Detect which cell encompasses the target text, then output its (X, Y) center coordinate. 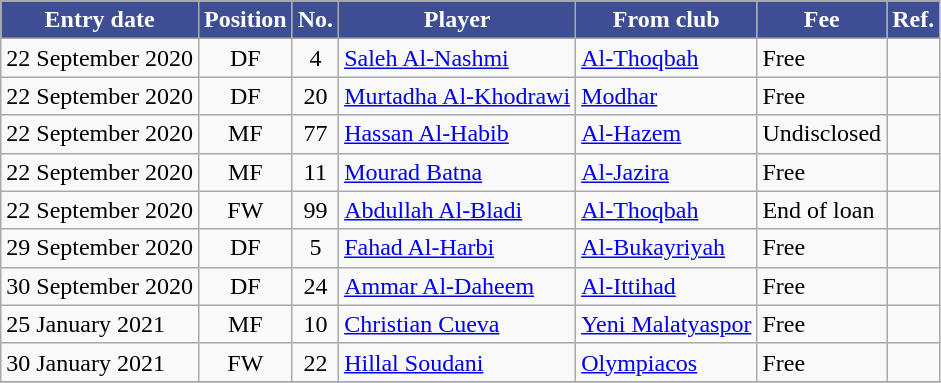
Position (245, 20)
Mourad Batna (458, 172)
Modhar (666, 96)
Entry date (100, 20)
30 September 2020 (100, 286)
Yeni Malatyaspor (666, 324)
30 January 2021 (100, 362)
Undisclosed (822, 134)
25 January 2021 (100, 324)
Olympiacos (666, 362)
4 (315, 58)
Al-Hazem (666, 134)
77 (315, 134)
Al-Jazira (666, 172)
No. (315, 20)
Al-Bukayriyah (666, 248)
24 (315, 286)
Hassan Al-Habib (458, 134)
From club (666, 20)
29 September 2020 (100, 248)
10 (315, 324)
Christian Cueva (458, 324)
Hillal Soudani (458, 362)
22 (315, 362)
Abdullah Al-Bladi (458, 210)
Fahad Al-Harbi (458, 248)
Fee (822, 20)
Saleh Al-Nashmi (458, 58)
Ammar Al-Daheem (458, 286)
11 (315, 172)
Al-Ittihad (666, 286)
Ref. (914, 20)
End of loan (822, 210)
Player (458, 20)
99 (315, 210)
Murtadha Al-Khodrawi (458, 96)
20 (315, 96)
5 (315, 248)
